Find where the given text appears and provide that cell's center as (X, Y) coordinate. 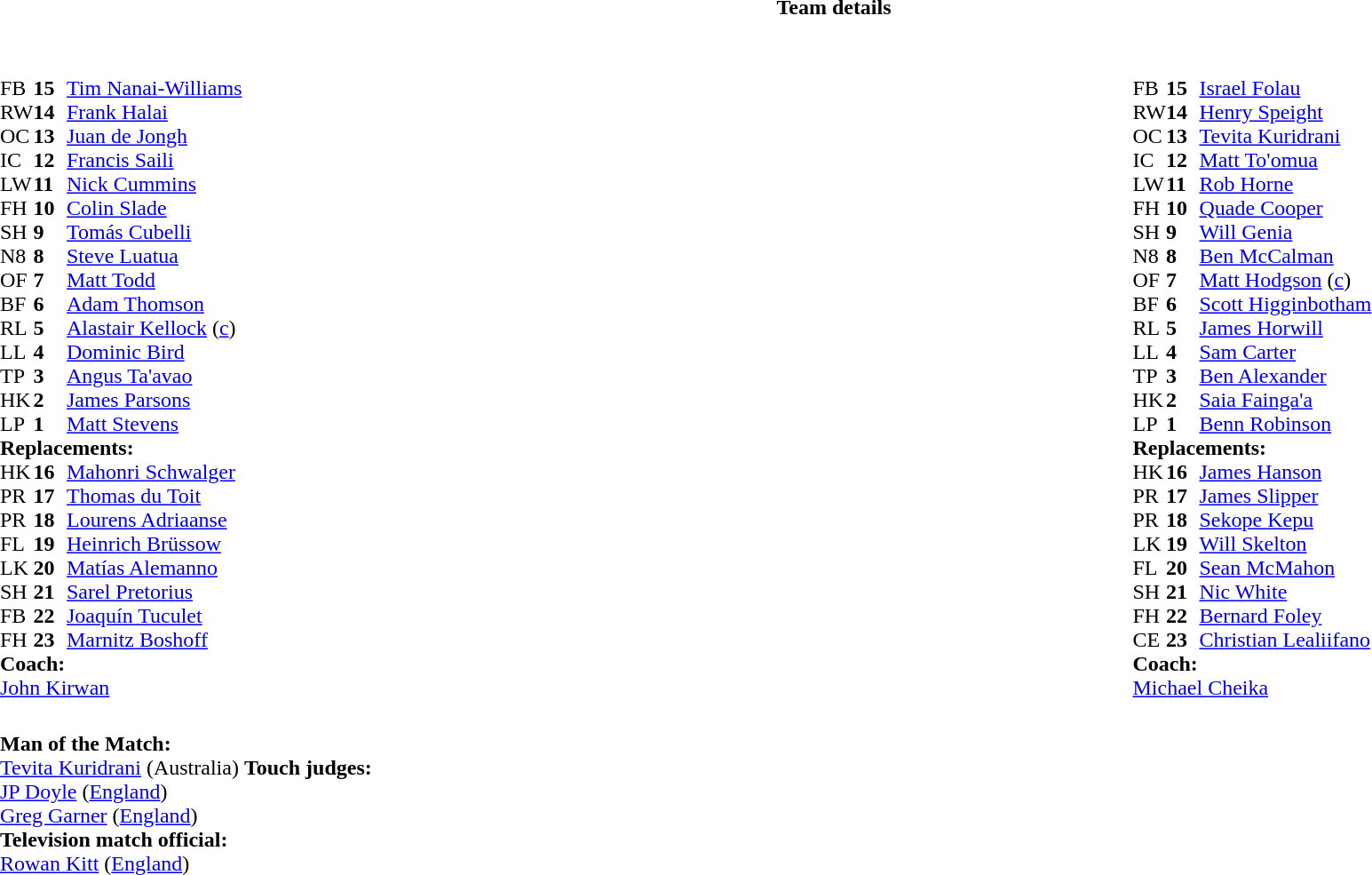
Michael Cheika (1252, 688)
Frank Halai (155, 112)
Matt Hodgson (c) (1285, 281)
Francis Saili (155, 160)
Tevita Kuridrani (1285, 137)
James Horwill (1285, 329)
Sam Carter (1285, 352)
Steve Luatua (155, 256)
Will Genia (1285, 233)
Matt Todd (155, 281)
Sarel Pretorius (155, 592)
Ben McCalman (1285, 256)
Alastair Kellock (c) (155, 329)
Joaquín Tuculet (155, 616)
Ben Alexander (1285, 377)
Marnitz Boshoff (155, 640)
Christian Lealiifano (1285, 640)
Tomás Cubelli (155, 233)
Bernard Foley (1285, 616)
Sekope Kepu (1285, 521)
Tim Nanai-Williams (155, 89)
Nic White (1285, 592)
Henry Speight (1285, 112)
Mahonri Schwalger (155, 473)
Israel Folau (1285, 89)
Scott Higginbotham (1285, 304)
James Hanson (1285, 473)
CE (1149, 640)
James Parsons (155, 400)
Matías Alemanno (155, 569)
Nick Cummins (155, 185)
James Slipper (1285, 496)
Dominic Bird (155, 352)
Sean McMahon (1285, 569)
Angus Ta'avao (155, 377)
Quade Cooper (1285, 208)
Benn Robinson (1285, 425)
Saia Fainga'a (1285, 400)
Adam Thomson (155, 304)
Matt Stevens (155, 425)
Will Skelton (1285, 544)
Rob Horne (1285, 185)
Colin Slade (155, 208)
John Kirwan (121, 688)
Matt To'omua (1285, 160)
Lourens Adriaanse (155, 521)
Juan de Jongh (155, 137)
Heinrich Brüssow (155, 544)
Thomas du Toit (155, 496)
